Extract the (x, y) coordinate from the center of the cell holding the provided text.  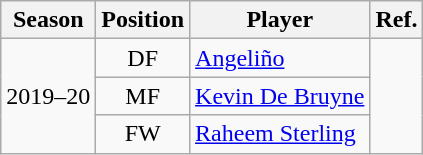
Angeliño (280, 58)
Kevin De Bruyne (280, 96)
Position (143, 20)
FW (143, 134)
Raheem Sterling (280, 134)
Ref. (396, 20)
DF (143, 58)
MF (143, 96)
2019–20 (48, 96)
Season (48, 20)
Player (280, 20)
